Output the [X, Y] coordinate of the center of the cell containing the given text.  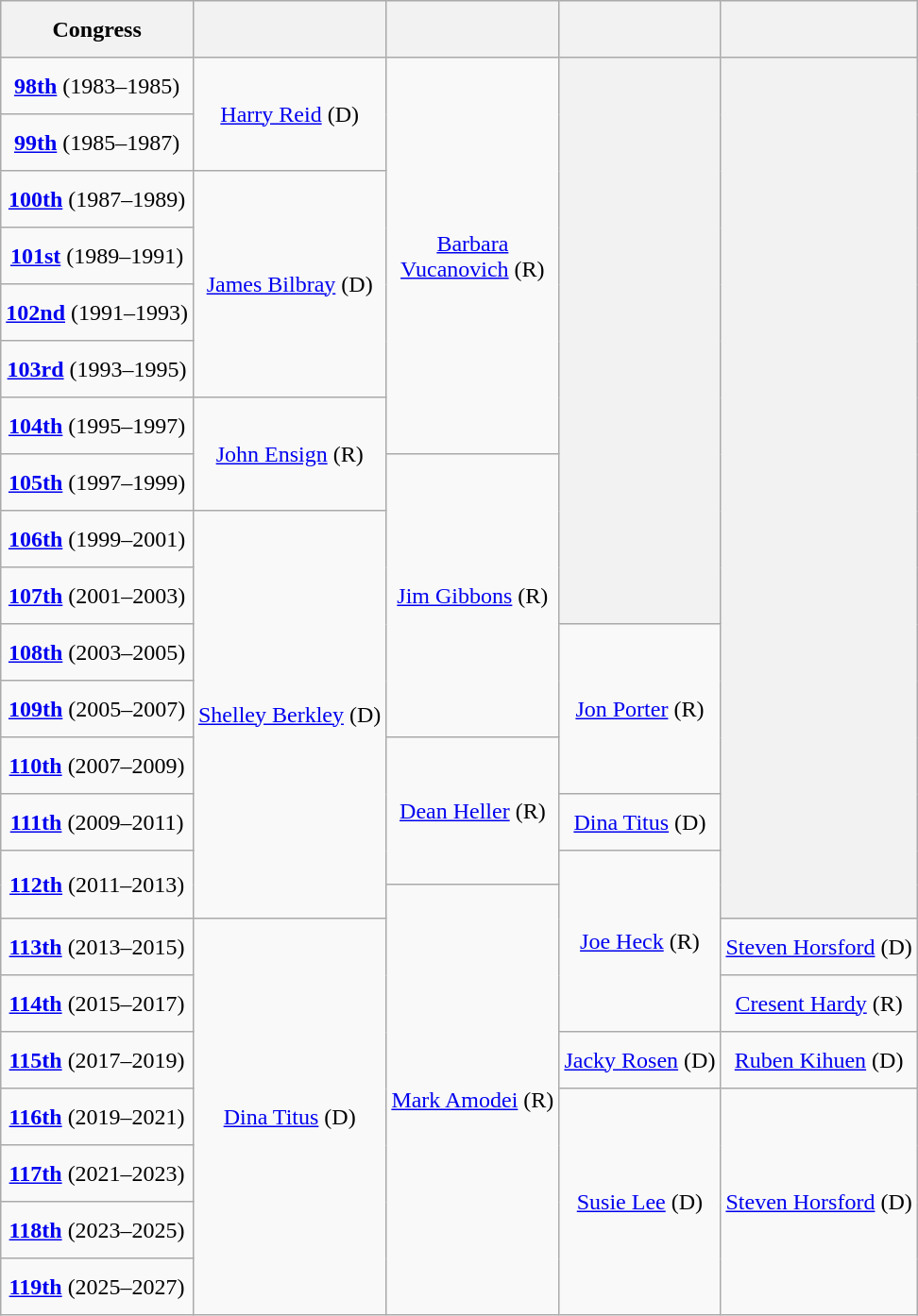
102nd (1991–1993) [97, 312]
119th (2025–2027) [97, 1287]
107th (2001–2003) [97, 596]
James Bilbray (D) [289, 284]
116th (2019–2021) [97, 1117]
100th (1987–1989) [97, 199]
117th (2021–2023) [97, 1173]
114th (2015–2017) [97, 1004]
Dean Heller (R) [472, 811]
109th (2005–2007) [97, 709]
111th (2009–2011) [97, 822]
Jon Porter (R) [640, 709]
112th (2011–2013) [97, 885]
Susie Lee (D) [640, 1202]
110th (2007–2009) [97, 766]
Ruben Kihuen (D) [819, 1060]
Jim Gibbons (R) [472, 596]
106th (1999–2001) [97, 539]
John Ensign (R) [289, 454]
99th (1985–1987) [97, 143]
105th (1997–1999) [97, 482]
115th (2017–2019) [97, 1060]
118th (2023–2025) [97, 1230]
104th (1995–1997) [97, 426]
113th (2013–2015) [97, 947]
Harry Reid (D) [289, 114]
Joe Heck (R) [640, 941]
Mark Amodei (R) [472, 1100]
Shelley Berkley (D) [289, 715]
108th (2003–2005) [97, 652]
BarbaraVucanovich (R) [472, 256]
101st (1989–1991) [97, 256]
103rd (1993–1995) [97, 369]
Jacky Rosen (D) [640, 1060]
Cresent Hardy (R) [819, 1004]
Congress [97, 29]
98th (1983–1985) [97, 86]
